Capture the cell that displays the provided text and extract its (X, Y) central coordinate. 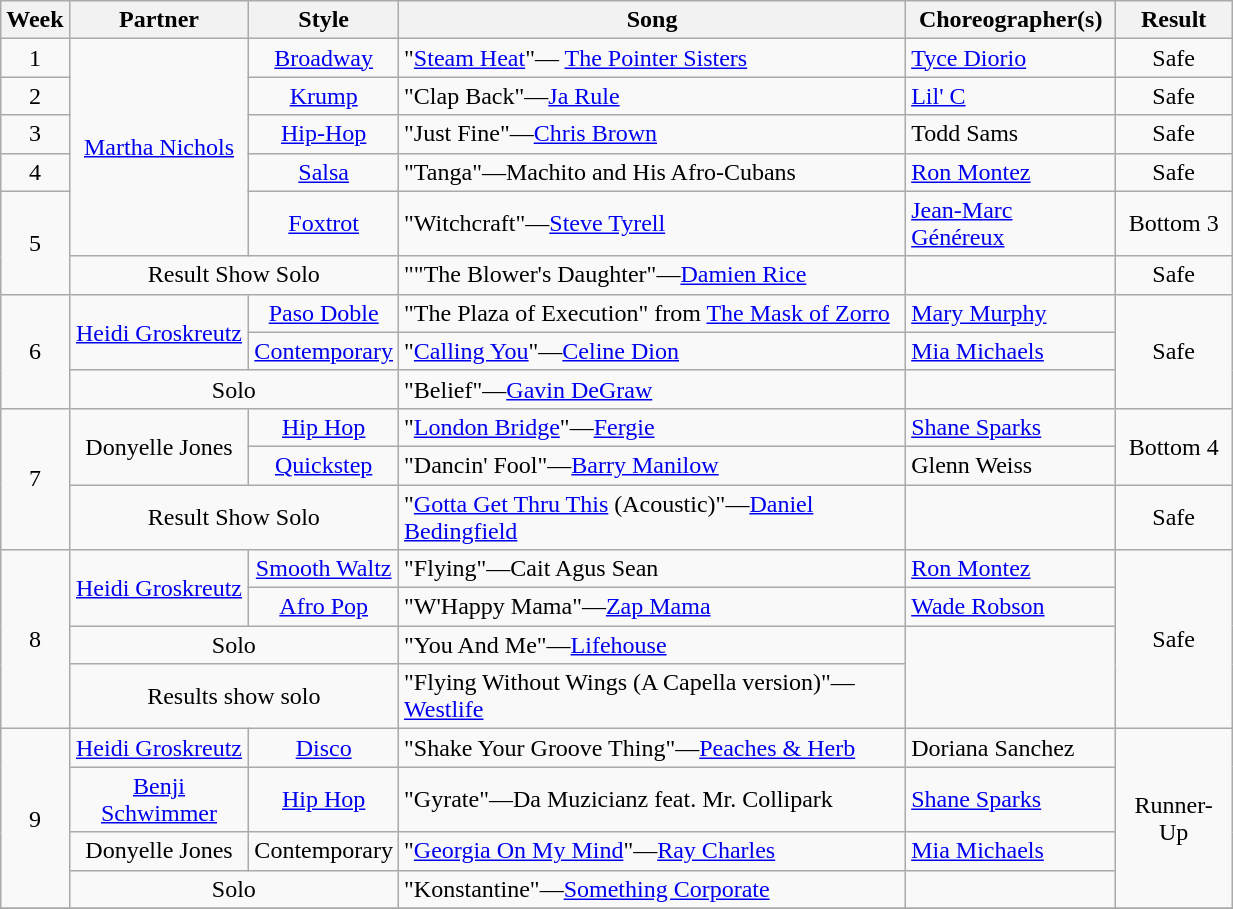
2 (35, 96)
1 (35, 58)
"Flying"—Cait Agus Sean (652, 569)
Style (324, 20)
Todd Sams (1011, 134)
Results show solo (234, 696)
Smooth Waltz (324, 569)
Bottom 3 (1174, 224)
Glenn Weiss (1011, 465)
"Gyrate"—Da Muzicianz feat. Mr. Collipark (652, 800)
"Clap Back"—Ja Rule (652, 96)
""The Blower's Daughter"—Damien Rice (652, 275)
Martha Nichols (159, 148)
Choreographer(s) (1011, 20)
Bottom 4 (1174, 446)
Benji Schwimmer (159, 800)
9 (35, 818)
"Calling You"—Celine Dion (652, 351)
Partner (159, 20)
Result (1174, 20)
Disco (324, 748)
Lil' C (1011, 96)
6 (35, 351)
"Gotta Get Thru This (Acoustic)"—Daniel Bedingfield (652, 516)
Krump (324, 96)
Broadway (324, 58)
"You And Me"—Lifehouse (652, 645)
"W'Happy Mama"—Zap Mama (652, 607)
"Shake Your Groove Thing"—Peaches & Herb (652, 748)
"Flying Without Wings (A Capella version)"—Westlife (652, 696)
Hip-Hop (324, 134)
"London Bridge"—Fergie (652, 427)
4 (35, 172)
"Witchcraft"—Steve Tyrell (652, 224)
Mary Murphy (1011, 313)
7 (35, 478)
5 (35, 242)
"Steam Heat"— The Pointer Sisters (652, 58)
"Belief"—Gavin DeGraw (652, 389)
Foxtrot (324, 224)
Paso Doble (324, 313)
Salsa (324, 172)
Song (652, 20)
"Tanga"—Machito and His Afro-Cubans (652, 172)
Doriana Sanchez (1011, 748)
Tyce Diorio (1011, 58)
Jean-Marc Généreux (1011, 224)
"Georgia On My Mind"—Ray Charles (652, 851)
Week (35, 20)
3 (35, 134)
"Just Fine"—Chris Brown (652, 134)
Runner-Up (1174, 818)
Wade Robson (1011, 607)
"Konstantine"—Something Corporate (652, 889)
Afro Pop (324, 607)
"The Plaza of Execution" from The Mask of Zorro (652, 313)
Quickstep (324, 465)
"Dancin' Fool"—Barry Manilow (652, 465)
8 (35, 640)
